Extract the (X, Y) coordinate from the center of the cell holding the provided text.  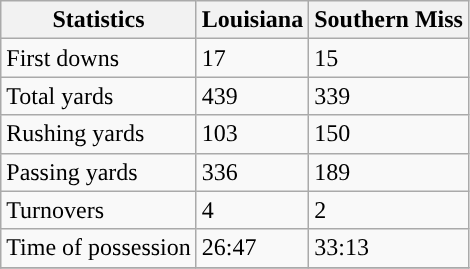
439 (252, 96)
26:47 (252, 248)
15 (389, 58)
33:13 (389, 248)
Total yards (99, 96)
Time of possession (99, 248)
Rushing yards (99, 134)
Louisiana (252, 20)
103 (252, 134)
Passing yards (99, 172)
Statistics (99, 20)
339 (389, 96)
336 (252, 172)
First downs (99, 58)
Turnovers (99, 210)
4 (252, 210)
Southern Miss (389, 20)
189 (389, 172)
150 (389, 134)
17 (252, 58)
2 (389, 210)
